Locate the cell with the specified text and output its (x, y) center coordinate. 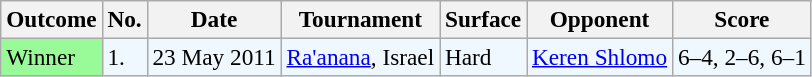
23 May 2011 (214, 57)
Outcome (52, 19)
Tournament (360, 19)
No. (124, 19)
Winner (52, 57)
Opponent (600, 19)
Date (214, 19)
6–4, 2–6, 6–1 (742, 57)
Ra'anana, Israel (360, 57)
Keren Shlomo (600, 57)
1. (124, 57)
Hard (484, 57)
Surface (484, 19)
Score (742, 19)
